For the text-containing cell, return its midpoint in [X, Y] coordinate format. 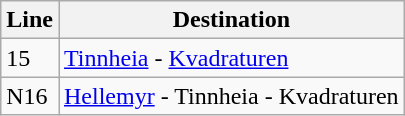
N16 [30, 96]
Hellemyr - Tinnheia - Kvadraturen [231, 96]
15 [30, 58]
Destination [231, 20]
Line [30, 20]
Tinnheia - Kvadraturen [231, 58]
